Return [x, y] of the center of cell containing provided text 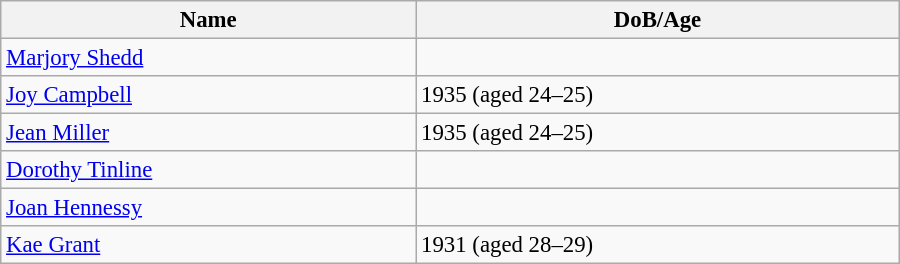
Dorothy Tinline [208, 170]
Joy Campbell [208, 95]
1931 (aged 28–29) [658, 245]
Marjory Shedd [208, 58]
Joan Hennessy [208, 208]
Jean Miller [208, 133]
Kae Grant [208, 245]
DoB/Age [658, 20]
Name [208, 20]
